Return [x, y] of the center of cell containing provided text 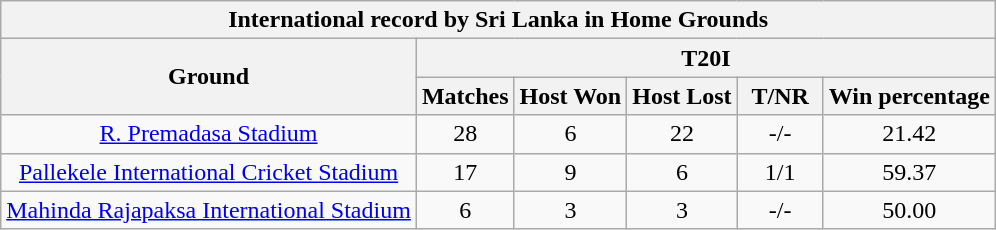
50.00 [909, 210]
Host Lost [682, 96]
Host Won [570, 96]
1/1 [780, 172]
International record by Sri Lanka in Home Grounds [498, 20]
Pallekele International Cricket Stadium [209, 172]
Win percentage [909, 96]
Ground [209, 77]
9 [570, 172]
28 [465, 134]
Matches [465, 96]
T20I [706, 58]
17 [465, 172]
59.37 [909, 172]
T/NR [780, 96]
21.42 [909, 134]
Mahinda Rajapaksa International Stadium [209, 210]
R. Premadasa Stadium [209, 134]
22 [682, 134]
